Locate the cell with the specified text and output its (X, Y) center coordinate. 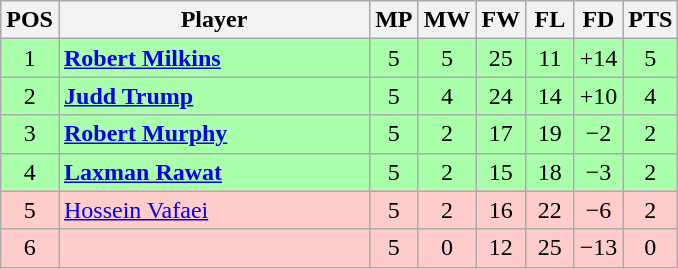
FD (598, 20)
24 (501, 96)
3 (30, 134)
Judd Trump (214, 96)
Robert Milkins (214, 58)
12 (501, 248)
PTS (650, 20)
1 (30, 58)
−3 (598, 172)
6 (30, 248)
−6 (598, 210)
22 (550, 210)
FW (501, 20)
+14 (598, 58)
14 (550, 96)
Robert Murphy (214, 134)
−13 (598, 248)
17 (501, 134)
MW (447, 20)
16 (501, 210)
MP (394, 20)
Hossein Vafaei (214, 210)
Laxman Rawat (214, 172)
18 (550, 172)
19 (550, 134)
FL (550, 20)
POS (30, 20)
+10 (598, 96)
15 (501, 172)
−2 (598, 134)
Player (214, 20)
11 (550, 58)
